Extract the [X, Y] coordinate from the center of the cell holding the provided text.  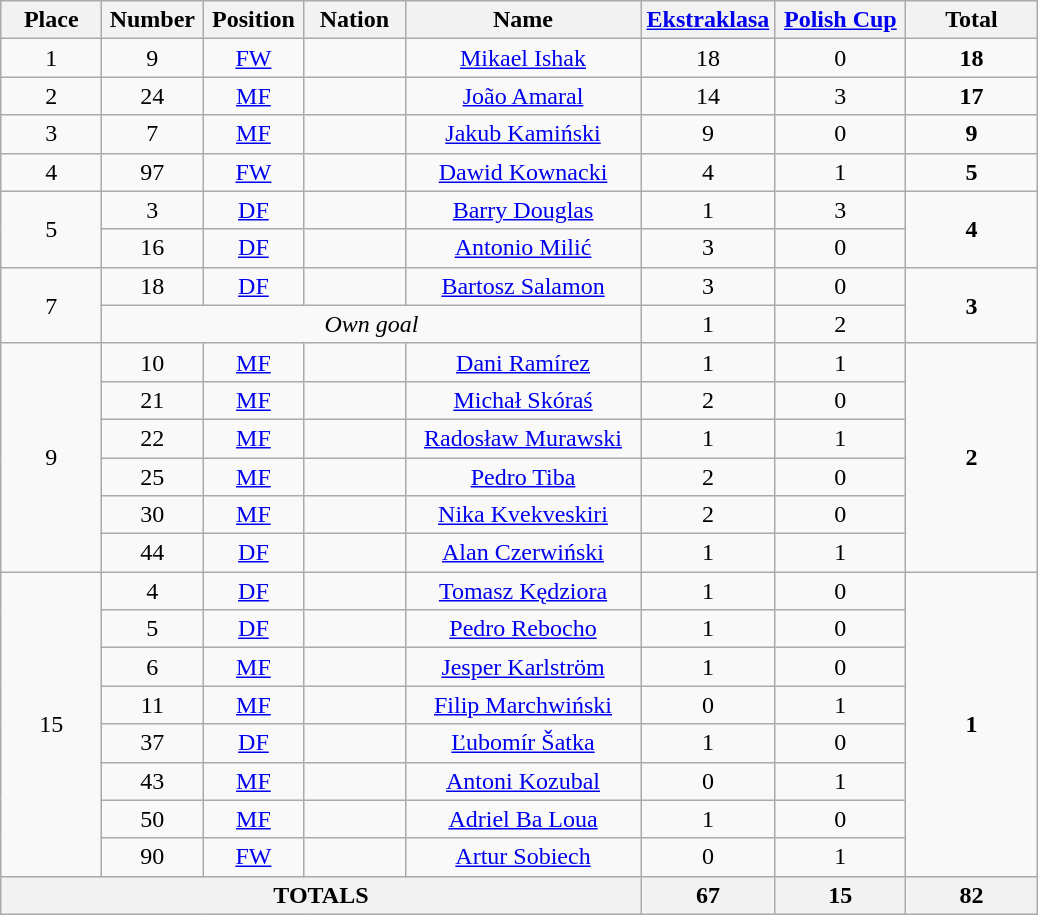
90 [152, 857]
67 [708, 895]
16 [152, 248]
Place [52, 20]
Radosław Murawski [523, 438]
Alan Czerwiński [523, 553]
Tomasz Kędziora [523, 591]
10 [152, 362]
Total [972, 20]
Adriel Ba Loua [523, 819]
Bartosz Salamon [523, 286]
João Amaral [523, 96]
37 [152, 743]
Dawid Kownacki [523, 172]
Polish Cup [840, 20]
Mikael Ishak [523, 58]
Barry Douglas [523, 210]
Nation [354, 20]
97 [152, 172]
43 [152, 781]
25 [152, 477]
Filip Marchwiński [523, 705]
Jesper Karlström [523, 667]
Dani Ramírez [523, 362]
14 [708, 96]
Jakub Kamiński [523, 134]
22 [152, 438]
Pedro Rebocho [523, 629]
21 [152, 400]
Position [254, 20]
Pedro Tiba [523, 477]
Ekstraklasa [708, 20]
30 [152, 515]
Antoni Kozubal [523, 781]
Ľubomír Šatka [523, 743]
24 [152, 96]
Antonio Milić [523, 248]
82 [972, 895]
Nika Kvekveskiri [523, 515]
44 [152, 553]
TOTALS [321, 895]
50 [152, 819]
Own goal [372, 324]
11 [152, 705]
Artur Sobiech [523, 857]
17 [972, 96]
6 [152, 667]
Michał Skóraś [523, 400]
Name [523, 20]
Number [152, 20]
